Detect which cell encompasses the target text, then output its (X, Y) center coordinate. 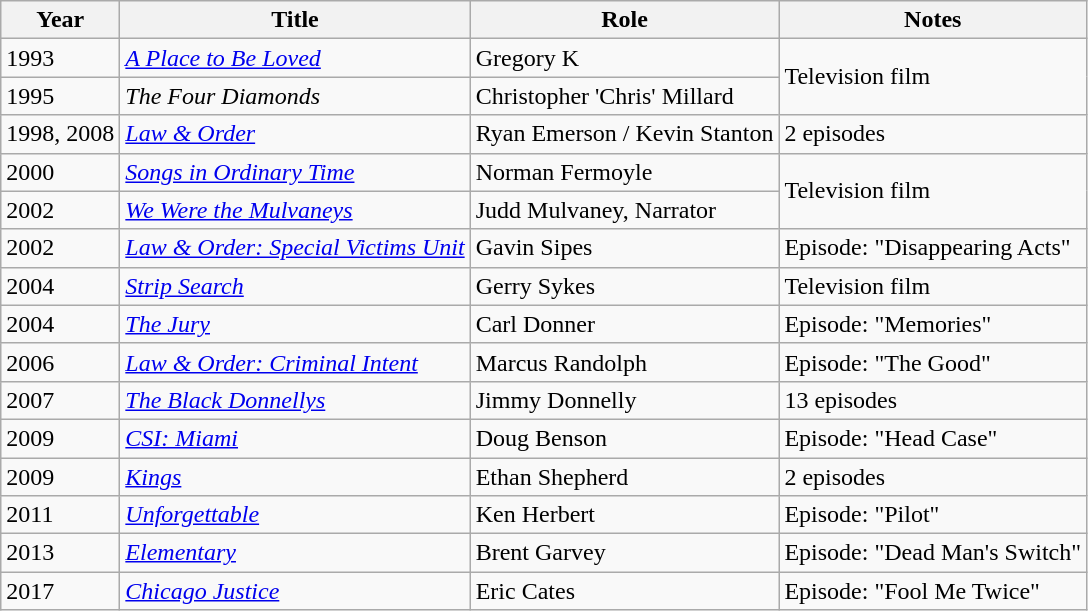
Notes (933, 20)
Gerry Sykes (624, 286)
1993 (60, 58)
Gavin Sipes (624, 248)
1998, 2008 (60, 134)
2017 (60, 591)
Episode: "Memories" (933, 324)
Songs in Ordinary Time (295, 172)
Brent Garvey (624, 553)
2013 (60, 553)
Episode: "Dead Man's Switch" (933, 553)
Unforgettable (295, 515)
Year (60, 20)
The Jury (295, 324)
Chicago Justice (295, 591)
CSI: Miami (295, 438)
The Four Diamonds (295, 96)
Law & Order: Special Victims Unit (295, 248)
Kings (295, 477)
Ryan Emerson / Kevin Stanton (624, 134)
2000 (60, 172)
Ethan Shepherd (624, 477)
We Were the Mulvaneys (295, 210)
2006 (60, 362)
Episode: "Pilot" (933, 515)
2011 (60, 515)
Carl Donner (624, 324)
Marcus Randolph (624, 362)
Episode: "Fool Me Twice" (933, 591)
Law & Order: Criminal Intent (295, 362)
Strip Search (295, 286)
Elementary (295, 553)
Gregory K (624, 58)
Eric Cates (624, 591)
13 episodes (933, 400)
Judd Mulvaney, Narrator (624, 210)
Episode: "Head Case" (933, 438)
Title (295, 20)
Ken Herbert (624, 515)
1995 (60, 96)
Christopher 'Chris' Millard (624, 96)
Episode: "The Good" (933, 362)
Jimmy Donnelly (624, 400)
The Black Donnellys (295, 400)
A Place to Be Loved (295, 58)
2007 (60, 400)
Role (624, 20)
Doug Benson (624, 438)
Episode: "Disappearing Acts" (933, 248)
Law & Order (295, 134)
Norman Fermoyle (624, 172)
